From the cell containing the given text, extract its center point as (X, Y) coordinate. 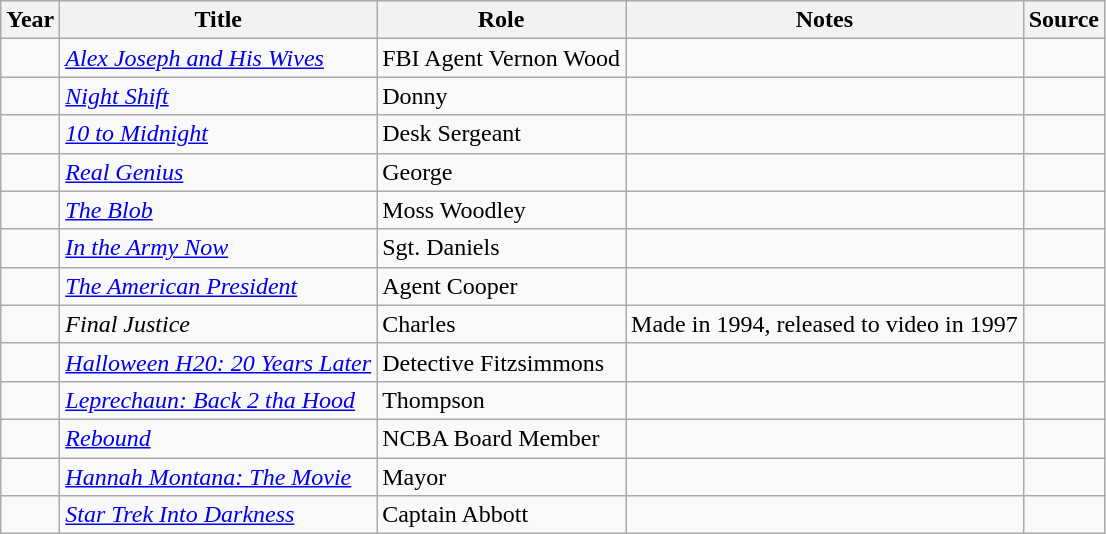
Thompson (502, 400)
Alex Joseph and His Wives (218, 58)
Rebound (218, 438)
Desk Sergeant (502, 134)
Final Justice (218, 324)
Sgt. Daniels (502, 248)
10 to Midnight (218, 134)
Leprechaun: Back 2 tha Hood (218, 400)
Donny (502, 96)
Mayor (502, 477)
Halloween H20: 20 Years Later (218, 362)
Star Trek Into Darkness (218, 515)
Moss Woodley (502, 210)
The American President (218, 286)
Year (30, 20)
In the Army Now (218, 248)
Role (502, 20)
Source (1064, 20)
Agent Cooper (502, 286)
Title (218, 20)
Hannah Montana: The Movie (218, 477)
Captain Abbott (502, 515)
Charles (502, 324)
Night Shift (218, 96)
Detective Fitzsimmons (502, 362)
NCBA Board Member (502, 438)
Notes (825, 20)
Real Genius (218, 172)
George (502, 172)
Made in 1994, released to video in 1997 (825, 324)
FBI Agent Vernon Wood (502, 58)
The Blob (218, 210)
